Return the (X, Y) coordinate for the center point of the cell that contains the specified text.  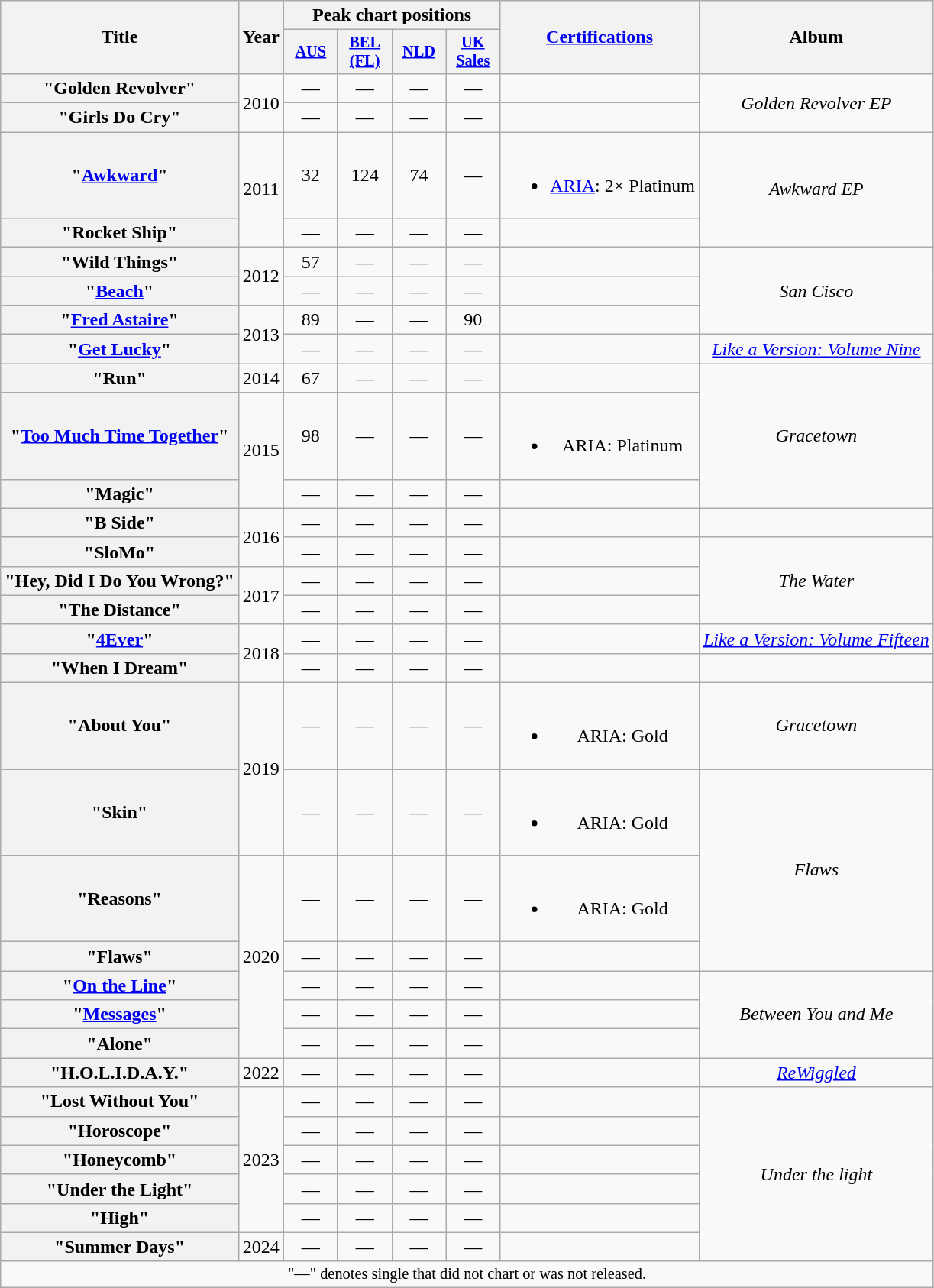
2010 (261, 102)
"4Ever" (120, 639)
"Honeycomb" (120, 1160)
ReWiggled (816, 1073)
90 (473, 320)
89 (310, 320)
Flaws (816, 870)
"Lost Without You" (120, 1102)
2013 (261, 335)
57 (310, 262)
"Horoscope" (120, 1131)
98 (310, 435)
2018 (261, 653)
"Summer Days" (120, 1247)
NLD (419, 52)
Album (816, 37)
67 (310, 378)
74 (419, 176)
Certifications (600, 37)
ARIA: Platinum (600, 435)
"When I Dream" (120, 668)
ARIA: 2× Platinum (600, 176)
Like a Version: Volume Nine (816, 349)
"Girls Do Cry" (120, 118)
Awkward EP (816, 189)
32 (310, 176)
"Beach" (120, 291)
"Fred Astaire" (120, 320)
"Magic" (120, 494)
"Get Lucky" (120, 349)
2023 (261, 1160)
"Run" (120, 378)
"The Distance" (120, 610)
"—" denotes single that did not chart or was not released. (467, 1274)
The Water (816, 581)
"Under the Light" (120, 1189)
Year (261, 37)
"Awkward" (120, 176)
UKSales (473, 52)
2024 (261, 1247)
2015 (261, 451)
"Too Much Time Together" (120, 435)
"Wild Things" (120, 262)
Like a Version: Volume Fifteen (816, 639)
2014 (261, 378)
2016 (261, 537)
Peak chart positions (391, 15)
Under the light (816, 1174)
BEL (FL) (365, 52)
"H.O.L.I.D.A.Y." (120, 1073)
Between You and Me (816, 1015)
San Cisco (816, 291)
2019 (261, 769)
"Messages" (120, 1015)
"About You" (120, 726)
"B Side" (120, 523)
"On the Line" (120, 985)
"Skin" (120, 813)
"SloMo" (120, 552)
AUS (310, 52)
"Hey, Did I Do You Wrong?" (120, 581)
Title (120, 37)
"Golden Revolver" (120, 88)
"Alone" (120, 1044)
2020 (261, 956)
Golden Revolver EP (816, 102)
2017 (261, 595)
"Rocket Ship" (120, 233)
"High" (120, 1218)
2022 (261, 1073)
2012 (261, 277)
"Reasons" (120, 898)
2011 (261, 189)
"Flaws" (120, 956)
124 (365, 176)
